Find where the given text appears and provide that cell's center as (X, Y) coordinate. 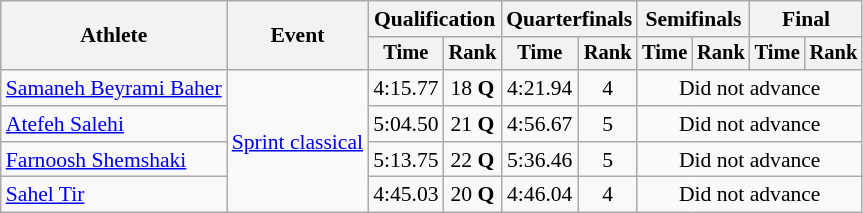
4:21.94 (540, 88)
Qualification (434, 19)
21 Q (473, 124)
Atefeh Salehi (114, 124)
Sprint classical (298, 141)
5:13.75 (406, 160)
Quarterfinals (569, 19)
Sahel Tir (114, 195)
20 Q (473, 195)
4:46.04 (540, 195)
Farnoosh Shemshaki (114, 160)
5:36.46 (540, 160)
18 Q (473, 88)
Semifinals (693, 19)
Samaneh Beyrami Baher (114, 88)
5:04.50 (406, 124)
4:15.77 (406, 88)
Event (298, 36)
22 Q (473, 160)
4:45.03 (406, 195)
Final (806, 19)
Athlete (114, 36)
4:56.67 (540, 124)
